Scan for the cell matching the given text and deliver its [x, y] coordinate at center. 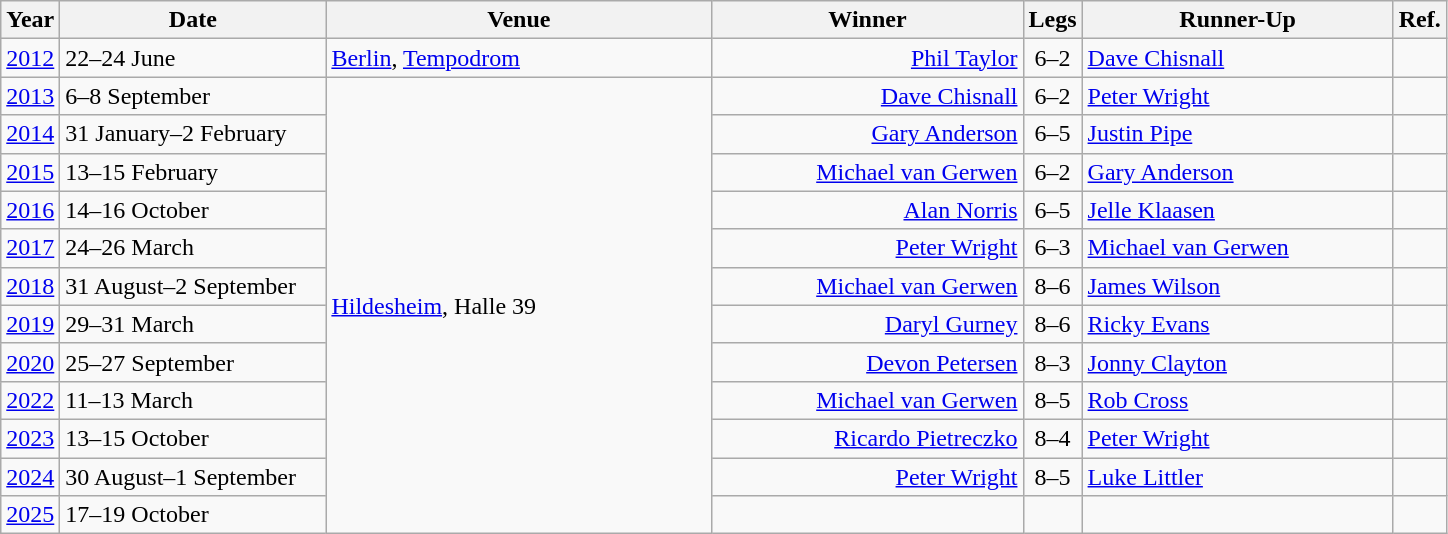
2019 [30, 324]
Rob Cross [1238, 400]
8–3 [1052, 362]
2024 [30, 477]
2023 [30, 438]
Alan Norris [868, 210]
13–15 February [193, 172]
Venue [519, 20]
Daryl Gurney [868, 324]
6–8 September [193, 96]
Jelle Klaasen [1238, 210]
2013 [30, 96]
31 August–2 September [193, 286]
11–13 March [193, 400]
Luke Littler [1238, 477]
2014 [30, 134]
2015 [30, 172]
2012 [30, 58]
2022 [30, 400]
29–31 March [193, 324]
13–15 October [193, 438]
2018 [30, 286]
8–4 [1052, 438]
Berlin, Tempodrom [519, 58]
2016 [30, 210]
James Wilson [1238, 286]
Ref. [1420, 20]
25–27 September [193, 362]
Devon Petersen [868, 362]
22–24 June [193, 58]
Hildesheim, Halle 39 [519, 306]
14–16 October [193, 210]
Ricky Evans [1238, 324]
Year [30, 20]
30 August–1 September [193, 477]
Runner-Up [1238, 20]
Date [193, 20]
17–19 October [193, 515]
2025 [30, 515]
2020 [30, 362]
Justin Pipe [1238, 134]
Ricardo Pietreczko [868, 438]
Phil Taylor [868, 58]
Legs [1052, 20]
Winner [868, 20]
6–3 [1052, 248]
Jonny Clayton [1238, 362]
31 January–2 February [193, 134]
24–26 March [193, 248]
2017 [30, 248]
